Determine the (x, y) coordinate at the center of the cell enclosing the given text.  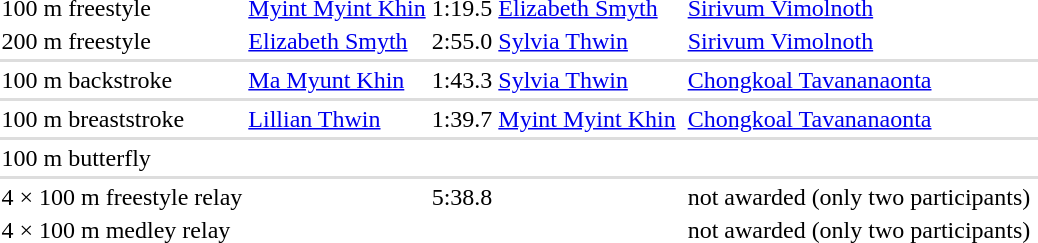
Ma Myunt Khin (337, 80)
Myint Myint Khin (587, 119)
Elizabeth Smyth (337, 41)
not awarded (only two participants) (859, 197)
Lillian Thwin (337, 119)
4 × 100 m freestyle relay (122, 197)
100 m backstroke (122, 80)
5:38.8 (462, 197)
Sirivum Vimolnoth (859, 41)
1:39.7 (462, 119)
100 m butterfly (122, 158)
2:55.0 (462, 41)
1:43.3 (462, 80)
100 m breaststroke (122, 119)
200 m freestyle (122, 41)
